For the text-containing cell, return its midpoint in [X, Y] coordinate format. 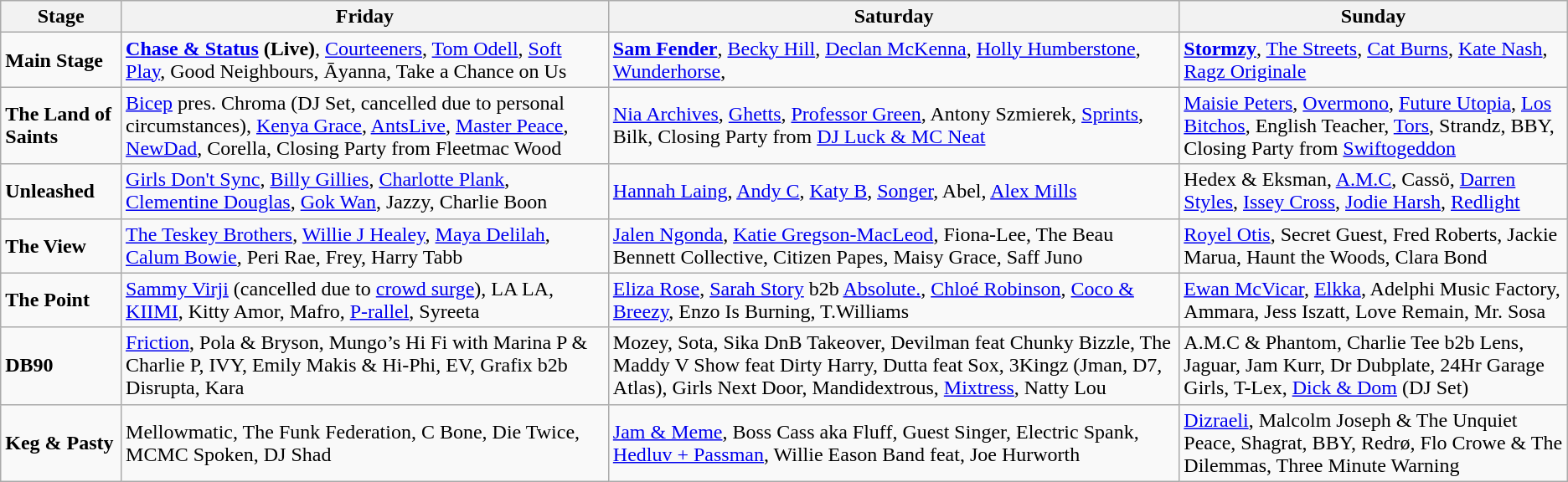
Sammy Virji (cancelled due to crowd surge), LA LA, KIIMI, Kitty Amor, Mafro, P-rallel, Syreeta [365, 300]
A.M.C & Phantom, Charlie Tee b2b Lens, Jaguar, Jam Kurr, Dr Dubplate, 24Hr Garage Girls, T-Lex, Dick & Dom (DJ Set) [1374, 366]
Royel Otis, Secret Guest, Fred Roberts, Jackie Marua, Haunt the Woods, Clara Bond [1374, 246]
Stage [61, 17]
DB90 [61, 366]
Girls Don't Sync, Billy Gillies, Charlotte Plank, Clementine Douglas, Gok Wan, Jazzy, Charlie Boon [365, 191]
Maisie Peters, Overmono, Future Utopia, Los Bitchos, English Teacher, Tors, Strandz, BBY, Closing Party from Swiftogeddon [1374, 126]
Sunday [1374, 17]
Jalen Ngonda, Katie Gregson-MacLeod, Fiona-Lee, The Beau Bennett Collective, Citizen Papes, Maisy Grace, Saff Juno [894, 246]
The View [61, 246]
The Point [61, 300]
Keg & Pasty [61, 443]
Friction, Pola & Bryson, Mungo’s Hi Fi with Marina P & Charlie P, IVY, Emily Makis & Hi-Phi, EV, Grafix b2b Disrupta, Kara [365, 366]
Sam Fender, Becky Hill, Declan McKenna, Holly Humberstone, Wunderhorse, [894, 60]
Ewan McVicar, Elkka, Adelphi Music Factory, Ammara, Jess Iszatt, Love Remain, Mr. Sosa [1374, 300]
Dizraeli, Malcolm Joseph & The Unquiet Peace, Shagrat, BBY, Redrø, Flo Crowe & The Dilemmas, Three Minute Warning [1374, 443]
Stormzy, The Streets, Cat Burns, Kate Nash, Ragz Originale [1374, 60]
Hedex & Eksman, A.M.C, Cassö, Darren Styles, Issey Cross, Jodie Harsh, Redlight [1374, 191]
Nia Archives, Ghetts, Professor Green, Antony Szmierek, Sprints, Bilk, Closing Party from DJ Luck & MC Neat [894, 126]
Main Stage [61, 60]
Eliza Rose, Sarah Story b2b Absolute., Chloé Robinson, Coco & Breezy, Enzo Is Burning, T.Williams [894, 300]
The Land of Saints [61, 126]
Mellowmatic, The Funk Federation, C Bone, Die Twice, MCMC Spoken, DJ Shad [365, 443]
Friday [365, 17]
Hannah Laing, Andy C, Katy B, Songer, Abel, Alex Mills [894, 191]
Saturday [894, 17]
The Teskey Brothers, Willie J Healey, Maya Delilah, Calum Bowie, Peri Rae, Frey, Harry Tabb [365, 246]
Jam & Meme, Boss Cass aka Fluff, Guest Singer, Electric Spank, Hedluv + Passman, Willie Eason Band feat, Joe Hurworth [894, 443]
Unleashed [61, 191]
Chase & Status (Live), Courteeners, Tom Odell, Soft Play, Good Neighbours, Āyanna, Take a Chance on Us [365, 60]
